Output the (x, y) coordinate of the center of the cell containing the given text.  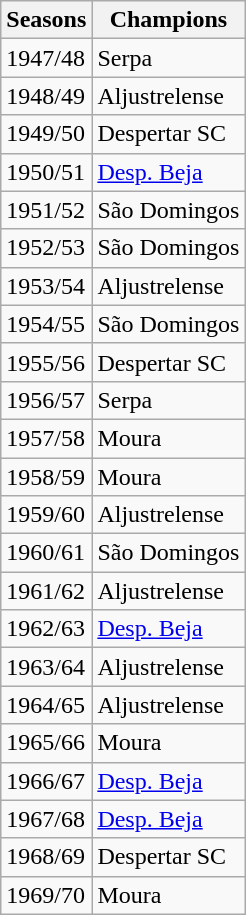
1957/58 (46, 438)
1962/63 (46, 629)
1955/56 (46, 362)
1950/51 (46, 172)
1960/61 (46, 553)
1947/48 (46, 58)
1968/69 (46, 857)
1966/67 (46, 781)
1963/64 (46, 667)
1959/60 (46, 515)
1969/70 (46, 895)
1952/53 (46, 248)
1949/50 (46, 134)
1964/65 (46, 705)
Champions (168, 20)
1965/66 (46, 743)
Seasons (46, 20)
1954/55 (46, 324)
1953/54 (46, 286)
1956/57 (46, 400)
1967/68 (46, 819)
1948/49 (46, 96)
1951/52 (46, 210)
1958/59 (46, 477)
1961/62 (46, 591)
